For the text-containing cell, return its midpoint in [x, y] coordinate format. 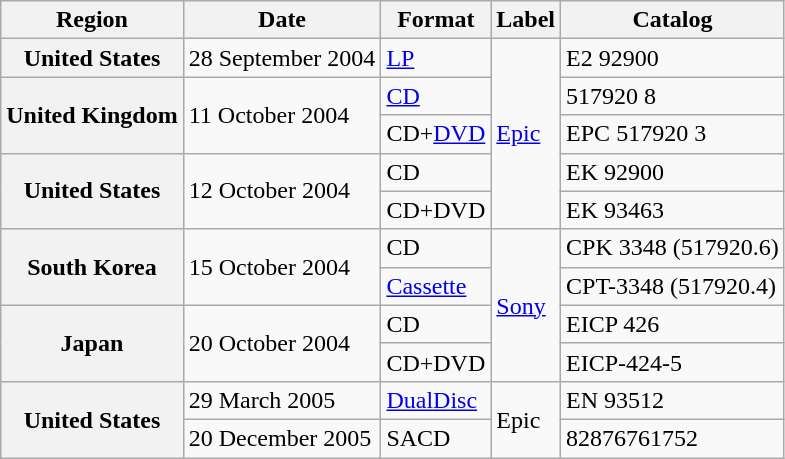
Date [282, 20]
Sony [526, 305]
E2 92900 [673, 58]
28 September 2004 [282, 58]
20 October 2004 [282, 343]
29 March 2005 [282, 400]
United Kingdom [92, 115]
DualDisc [436, 400]
Label [526, 20]
LP [436, 58]
CPK 3348 (517920.6) [673, 248]
EPC 517920 3 [673, 134]
11 October 2004 [282, 115]
Catalog [673, 20]
CPT-3348 (517920.4) [673, 286]
Format [436, 20]
15 October 2004 [282, 267]
Region [92, 20]
Japan [92, 343]
12 October 2004 [282, 191]
Cassette [436, 286]
EN 93512 [673, 400]
SACD [436, 438]
EICP 426 [673, 324]
20 December 2005 [282, 438]
EK 92900 [673, 172]
EICP-424-5 [673, 362]
South Korea [92, 267]
517920 8 [673, 96]
EK 93463 [673, 210]
82876761752 [673, 438]
